Return the [X, Y] coordinate for the center point of the cell that contains the specified text.  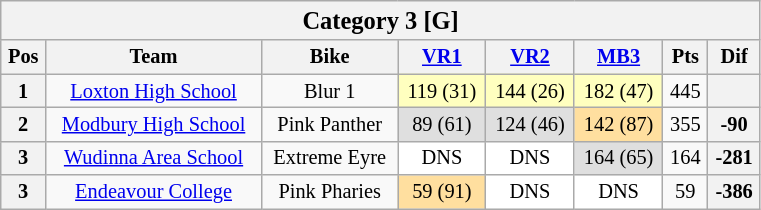
Blur 1 [330, 91]
Pts [686, 57]
VR2 [530, 57]
Category 3 [G] [381, 20]
182 (47) [618, 91]
Extreme Eyre [330, 158]
59 [686, 192]
Wudinna Area School [154, 158]
-90 [734, 124]
124 (46) [530, 124]
2 [24, 124]
Modbury High School [154, 124]
Pink Panther [330, 124]
Dif [734, 57]
Pos [24, 57]
164 [686, 158]
445 [686, 91]
Bike [330, 57]
59 (91) [442, 192]
VR1 [442, 57]
Loxton High School [154, 91]
355 [686, 124]
-281 [734, 158]
164 (65) [618, 158]
Team [154, 57]
142 (87) [618, 124]
1 [24, 91]
-386 [734, 192]
Pink Pharies [330, 192]
MB3 [618, 57]
89 (61) [442, 124]
Endeavour College [154, 192]
119 (31) [442, 91]
144 (26) [530, 91]
